Pinpoint the cell where the given text exists, returning its [X, Y] midpoint coordinate. 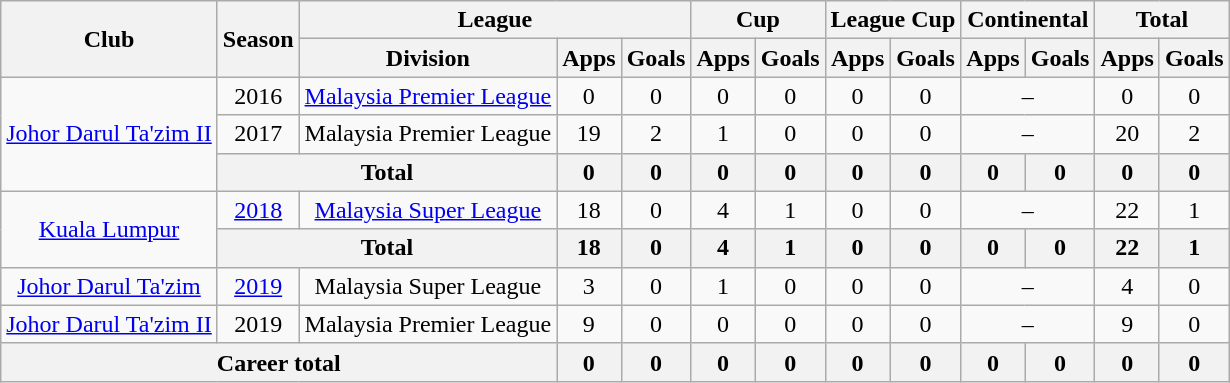
League [495, 20]
Career total [279, 362]
2017 [258, 134]
2018 [258, 210]
Cup [758, 20]
3 [589, 286]
19 [589, 134]
Johor Darul Ta'zim [110, 286]
Club [110, 39]
Continental [1028, 20]
2016 [258, 96]
20 [1127, 134]
Season [258, 39]
Division [428, 58]
League Cup [893, 20]
Kuala Lumpur [110, 229]
